Return the [x, y] coordinate for the center point of the cell that contains the specified text.  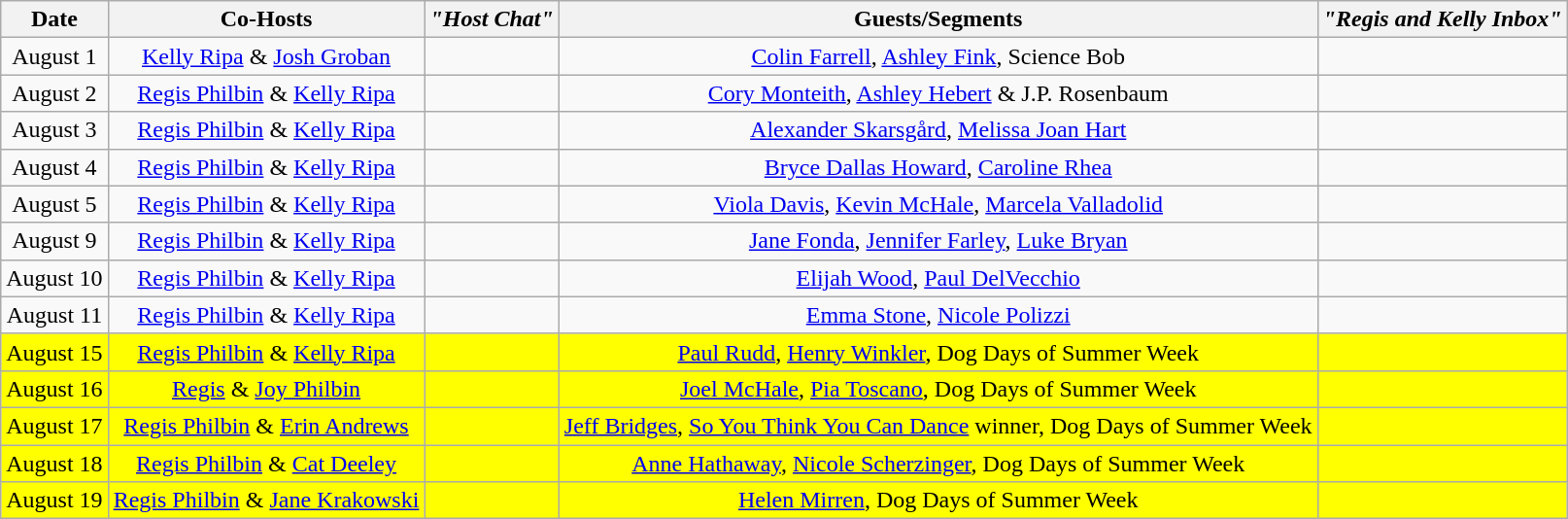
Regis & Joy Philbin [266, 389]
August 1 [54, 56]
Emma Stone, Nicole Polizzi [938, 315]
Cory Monteith, Ashley Hebert & J.P. Rosenbaum [938, 93]
Regis Philbin & Erin Andrews [266, 426]
Regis Philbin & Jane Krakowski [266, 501]
August 19 [54, 501]
Regis Philbin & Cat Deeley [266, 464]
August 15 [54, 352]
August 9 [54, 241]
Bryce Dallas Howard, Caroline Rhea [938, 167]
Date [54, 19]
Paul Rudd, Henry Winkler, Dog Days of Summer Week [938, 352]
Elijah Wood, Paul DelVecchio [938, 278]
August 11 [54, 315]
Guests/Segments [938, 19]
Co-Hosts [266, 19]
August 3 [54, 130]
August 16 [54, 389]
Anne Hathaway, Nicole Scherzinger, Dog Days of Summer Week [938, 464]
Jeff Bridges, So You Think You Can Dance winner, Dog Days of Summer Week [938, 426]
Colin Farrell, Ashley Fink, Science Bob [938, 56]
August 2 [54, 93]
August 18 [54, 464]
Helen Mirren, Dog Days of Summer Week [938, 501]
Kelly Ripa & Josh Groban [266, 56]
August 17 [54, 426]
Viola Davis, Kevin McHale, Marcela Valladolid [938, 204]
"Host Chat" [492, 19]
August 5 [54, 204]
August 10 [54, 278]
"Regis and Kelly Inbox" [1442, 19]
Jane Fonda, Jennifer Farley, Luke Bryan [938, 241]
Alexander Skarsgård, Melissa Joan Hart [938, 130]
August 4 [54, 167]
Joel McHale, Pia Toscano, Dog Days of Summer Week [938, 389]
